Pinpoint the cell where the given text exists, returning its (X, Y) midpoint coordinate. 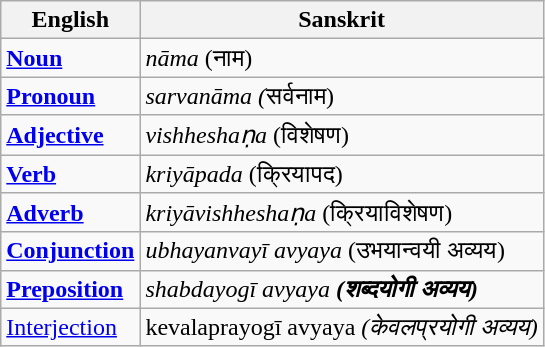
Preposition (70, 289)
Pronoun (70, 96)
ubhayanvayī avyaya (उभयान्वयी अव्यय) (342, 251)
sarvanāma (सर्वनाम) (342, 96)
shabdayogī avyaya (शब्दयोगी अव्यय) (342, 289)
vishheshaṇa (विशेषण) (342, 135)
Adjective (70, 135)
kevalaprayogī avyaya (केवलप्रयोगी अव्यय) (342, 327)
Interjection (70, 327)
Noun (70, 58)
kriyāvishheshaṇa (क्रियाविशेषण) (342, 213)
Sanskrit (342, 20)
Verb (70, 173)
kriyāpada (क्रियापद) (342, 173)
Adverb (70, 213)
nāma (नाम) (342, 58)
English (70, 20)
Conjunction (70, 251)
